Identify which cell holds the provided text, then report its (X, Y) central coordinate. 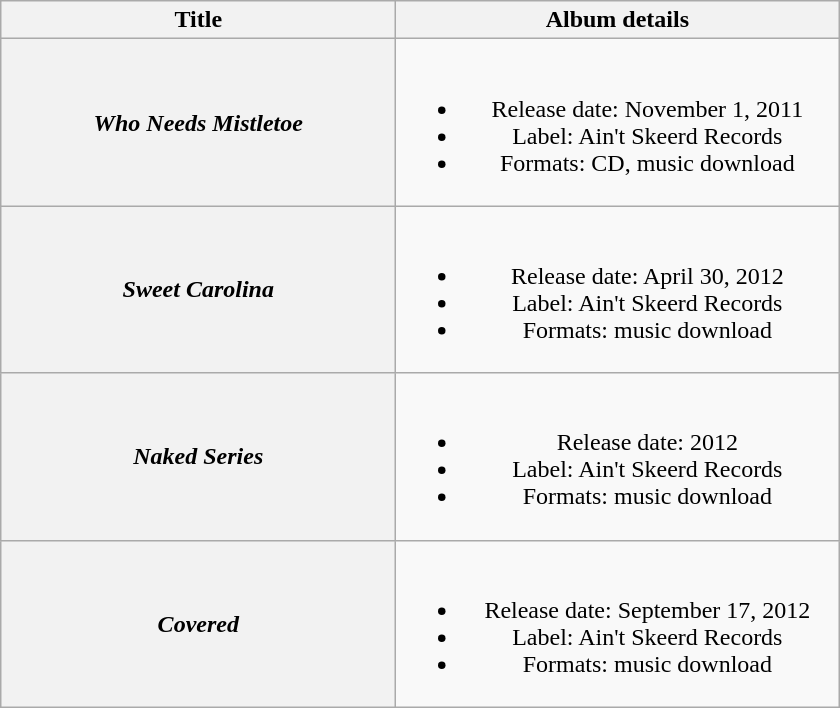
Release date: November 1, 2011Label: Ain't Skeerd RecordsFormats: CD, music download (618, 122)
Release date: 2012Label: Ain't Skeerd RecordsFormats: music download (618, 456)
Sweet Carolina (198, 290)
Naked Series (198, 456)
Release date: September 17, 2012Label: Ain't Skeerd RecordsFormats: music download (618, 624)
Release date: April 30, 2012Label: Ain't Skeerd RecordsFormats: music download (618, 290)
Covered (198, 624)
Title (198, 20)
Who Needs Mistletoe (198, 122)
Album details (618, 20)
